Output the (X, Y) coordinate of the center of the cell containing the given text.  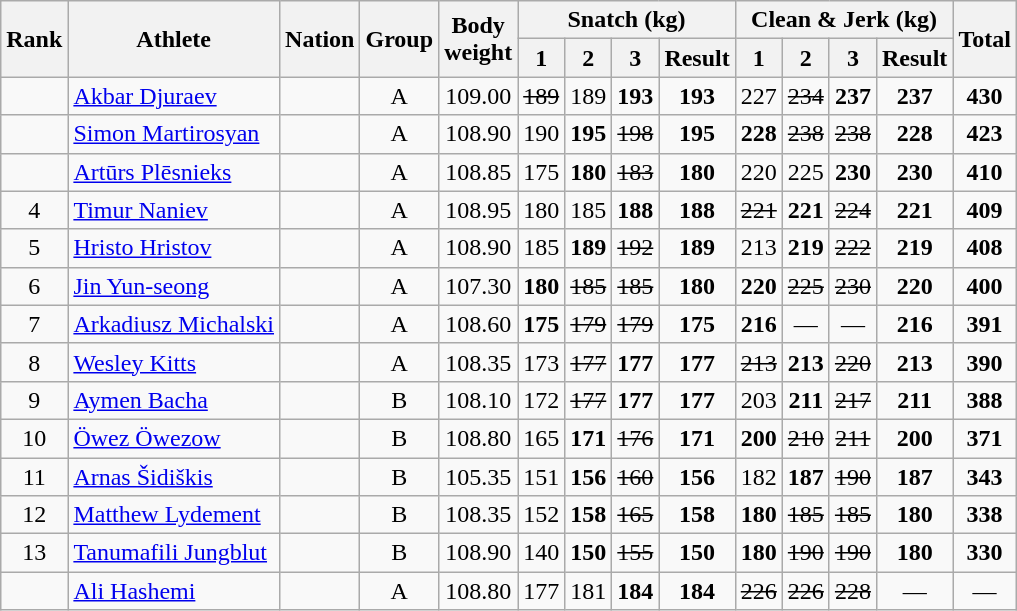
203 (758, 400)
12 (34, 515)
182 (758, 477)
Tanumafili Jungblut (174, 553)
183 (636, 172)
210 (806, 438)
160 (636, 477)
192 (636, 248)
388 (985, 400)
Matthew Lydement (174, 515)
173 (542, 362)
108.60 (478, 324)
Öwez Öwezow (174, 438)
Total (985, 39)
224 (852, 210)
234 (806, 96)
Snatch (kg) (627, 20)
430 (985, 96)
109.00 (478, 96)
7 (34, 324)
108.95 (478, 210)
391 (985, 324)
338 (985, 515)
198 (636, 134)
9 (34, 400)
390 (985, 362)
330 (985, 553)
152 (542, 515)
155 (636, 553)
176 (636, 438)
13 (34, 553)
Athlete (174, 39)
Wesley Kitts (174, 362)
Group (400, 39)
151 (542, 477)
409 (985, 210)
108.10 (478, 400)
408 (985, 248)
6 (34, 286)
140 (542, 553)
Arnas Šidiškis (174, 477)
371 (985, 438)
181 (588, 591)
227 (758, 96)
423 (985, 134)
Akbar Djuraev (174, 96)
222 (852, 248)
10 (34, 438)
Bodyweight (478, 39)
11 (34, 477)
4 (34, 210)
Simon Martirosyan (174, 134)
Arkadiusz Michalski (174, 324)
Ali Hashemi (174, 591)
172 (542, 400)
Rank (34, 39)
Artūrs Plēsnieks (174, 172)
217 (852, 400)
Aymen Bacha (174, 400)
107.30 (478, 286)
343 (985, 477)
105.35 (478, 477)
Nation (320, 39)
Timur Naniev (174, 210)
108.85 (478, 172)
Clean & Jerk (kg) (844, 20)
Jin Yun-seong (174, 286)
8 (34, 362)
5 (34, 248)
400 (985, 286)
410 (985, 172)
Hristo Hristov (174, 248)
